For the text-containing cell, return its midpoint in [x, y] coordinate format. 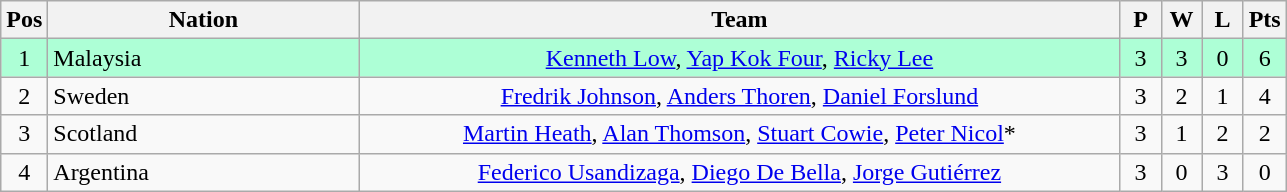
Nation [204, 20]
Argentina [204, 172]
L [1222, 20]
6 [1264, 58]
Martin Heath, Alan Thomson, Stuart Cowie, Peter Nicol* [740, 134]
Sweden [204, 96]
W [1182, 20]
Team [740, 20]
Pts [1264, 20]
Pos [24, 20]
Fredrik Johnson, Anders Thoren, Daniel Forslund [740, 96]
Kenneth Low, Yap Kok Four, Ricky Lee [740, 58]
Malaysia [204, 58]
Federico Usandizaga, Diego De Bella, Jorge Gutiérrez [740, 172]
Scotland [204, 134]
P [1140, 20]
